Determine the (x, y) coordinate at the center of the cell enclosing the given text.  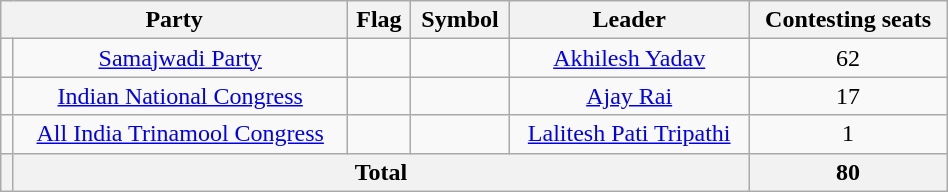
Symbol (460, 20)
17 (848, 96)
Indian National Congress (180, 96)
Party (174, 20)
Ajay Rai (628, 96)
Total (381, 172)
All India Trinamool Congress (180, 134)
1 (848, 134)
Leader (628, 20)
80 (848, 172)
Samajwadi Party (180, 58)
Akhilesh Yadav (628, 58)
Contesting seats (848, 20)
Flag (378, 20)
62 (848, 58)
Lalitesh Pati Tripathi (628, 134)
